Extract the [x, y] coordinate from the center of the cell holding the provided text.  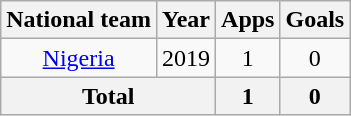
Nigeria [79, 58]
Year [186, 20]
Goals [315, 20]
National team [79, 20]
Apps [248, 20]
2019 [186, 58]
Total [108, 96]
